Find where the given text appears and provide that cell's center as [x, y] coordinate. 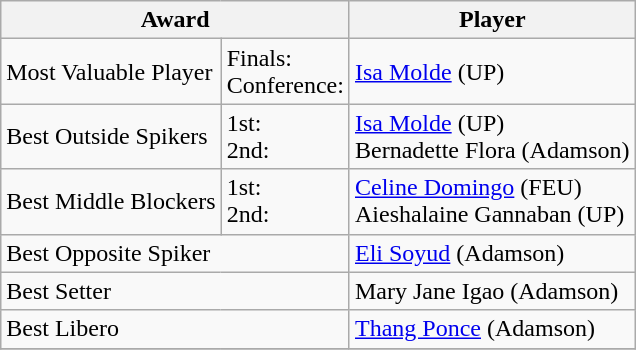
Isa Molde (UP)Bernadette Flora (Adamson) [492, 136]
Best Middle Blockers [111, 202]
Most Valuable Player [111, 72]
Player [492, 20]
Best Libero [176, 329]
Finals:Conference: [285, 72]
Award [176, 20]
Best Setter [176, 291]
Best Outside Spikers [111, 136]
Mary Jane Igao (Adamson) [492, 291]
Eli Soyud (Adamson) [492, 253]
Celine Domingo (FEU)Aieshalaine Gannaban (UP) [492, 202]
Thang Ponce (Adamson) [492, 329]
Isa Molde (UP) [492, 72]
Best Opposite Spiker [176, 253]
